Pinpoint the cell where the given text exists, returning its (X, Y) midpoint coordinate. 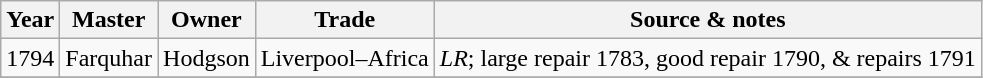
1794 (30, 58)
LR; large repair 1783, good repair 1790, & repairs 1791 (708, 58)
Source & notes (708, 20)
Master (109, 20)
Year (30, 20)
Trade (344, 20)
Liverpool–Africa (344, 58)
Owner (207, 20)
Hodgson (207, 58)
Farquhar (109, 58)
